Return (x, y) of the center of cell containing provided text 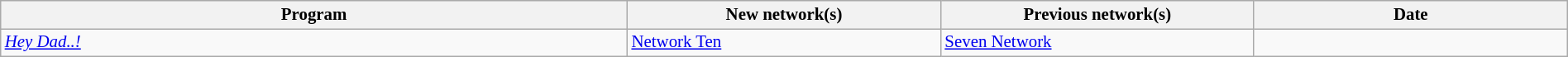
Network Ten (784, 42)
Date (1411, 15)
Program (314, 15)
Hey Dad..! (314, 42)
Seven Network (1097, 42)
New network(s) (784, 15)
Previous network(s) (1097, 15)
